For the text-containing cell, return its midpoint in (x, y) coordinate format. 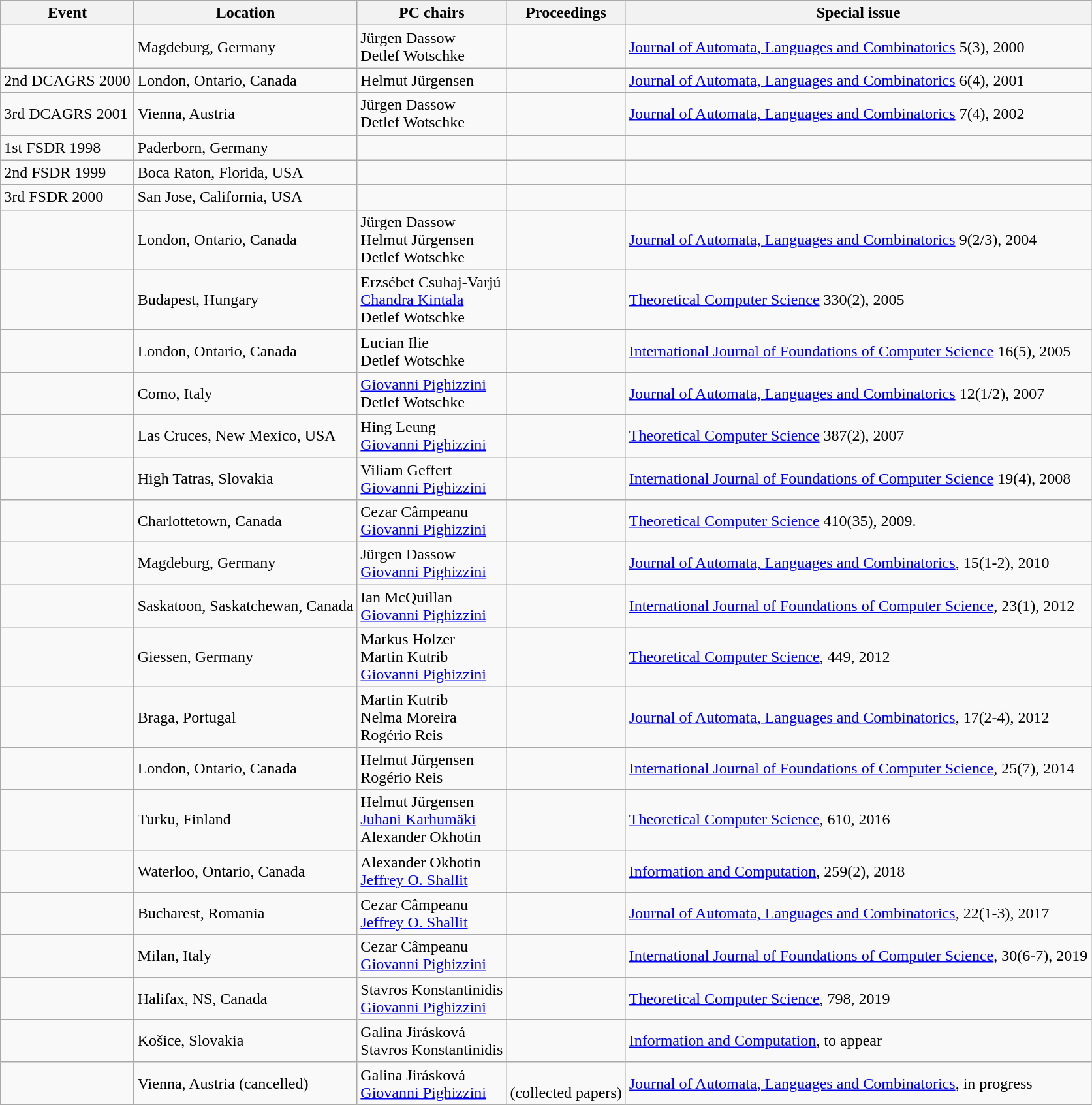
Theoretical Computer Science 410(35), 2009. (858, 521)
International Journal of Foundations of Computer Science, 25(7), 2014 (858, 769)
Milan, Italy (245, 956)
Journal of Automata, Languages and Combinatorics 6(4), 2001 (858, 80)
Martin Kutrib Nelma Moreira Rogério Reis (432, 717)
Journal of Automata, Languages and Combinatorics 9(2/3), 2004 (858, 240)
Theoretical Computer Science, 610, 2016 (858, 820)
Vienna, Austria (245, 114)
Erzsébet Csuhaj-Varjú Chandra Kintala Detlef Wotschke (432, 300)
Alexander Okhotin Jeffrey O. Shallit (432, 871)
International Journal of Foundations of Computer Science 16(5), 2005 (858, 351)
Saskatoon, Saskatchewan, Canada (245, 606)
1st FSDR 1998 (67, 148)
Journal of Automata, Languages and Combinatorics, 15(1-2), 2010 (858, 564)
Braga, Portugal (245, 717)
Hing Leung Giovanni Pighizzini (432, 436)
Giessen, Germany (245, 657)
Information and Computation, 259(2), 2018 (858, 871)
Journal of Automata, Languages and Combinatorics 5(3), 2000 (858, 47)
Journal of Automata, Languages and Combinatorics, 22(1-3), 2017 (858, 914)
Journal of Automata, Languages and Combinatorics 12(1/2), 2007 (858, 393)
Jürgen Dassow Giovanni Pighizzini (432, 564)
High Tatras, Slovakia (245, 478)
PC chairs (432, 13)
Boca Raton, Florida, USA (245, 172)
International Journal of Foundations of Computer Science, 23(1), 2012 (858, 606)
2nd DCAGRS 2000 (67, 80)
Location (245, 13)
Budapest, Hungary (245, 300)
Theoretical Computer Science 387(2), 2007 (858, 436)
Special issue (858, 13)
Event (67, 13)
Ian McQuillan Giovanni Pighizzini (432, 606)
Theoretical Computer Science, 449, 2012 (858, 657)
3rd FSDR 2000 (67, 197)
Las Cruces, New Mexico, USA (245, 436)
Journal of Automata, Languages and Combinatorics 7(4), 2002 (858, 114)
International Journal of Foundations of Computer Science 19(4), 2008 (858, 478)
Vienna, Austria (cancelled) (245, 1083)
Markus Holzer Martin Kutrib Giovanni Pighizzini (432, 657)
Galina Jirásková Stavros Konstantinidis (432, 1040)
Information and Computation, to appear (858, 1040)
Theoretical Computer Science 330(2), 2005 (858, 300)
(collected papers) (566, 1083)
Halifax, NS, Canada (245, 999)
Como, Italy (245, 393)
Journal of Automata, Languages and Combinatorics, 17(2-4), 2012 (858, 717)
Journal of Automata, Languages and Combinatorics, in progress (858, 1083)
Košice, Slovakia (245, 1040)
Helmut Jürgensen Juhani Karhumäki Alexander Okhotin (432, 820)
Viliam Geffert Giovanni Pighizzini (432, 478)
Waterloo, Ontario, Canada (245, 871)
Helmut Jürgensen Rogério Reis (432, 769)
2nd FSDR 1999 (67, 172)
Theoretical Computer Science, 798, 2019 (858, 999)
Helmut Jürgensen (432, 80)
Jürgen Dassow Helmut Jürgensen Detlef Wotschke (432, 240)
Galina Jirásková Giovanni Pighizzini (432, 1083)
San Jose, California, USA (245, 197)
Cezar Câmpeanu Jeffrey O. Shallit (432, 914)
Lucian Ilie Detlef Wotschke (432, 351)
Paderborn, Germany (245, 148)
Giovanni Pighizzini Detlef Wotschke (432, 393)
Charlottetown, Canada (245, 521)
Turku, Finland (245, 820)
3rd DCAGRS 2001 (67, 114)
Bucharest, Romania (245, 914)
International Journal of Foundations of Computer Science, 30(6-7), 2019 (858, 956)
Proceedings (566, 13)
Stavros Konstantinidis Giovanni Pighizzini (432, 999)
